Scan for the cell matching the given text and deliver its [x, y] coordinate at center. 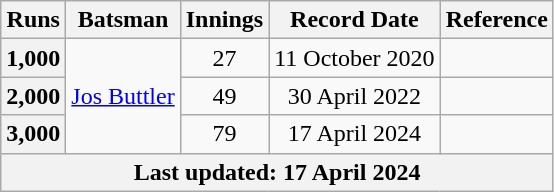
Record Date [354, 20]
49 [224, 96]
30 April 2022 [354, 96]
1,000 [34, 58]
79 [224, 134]
Reference [496, 20]
Runs [34, 20]
Last updated: 17 April 2024 [278, 172]
Batsman [123, 20]
17 April 2024 [354, 134]
Jos Buttler [123, 96]
2,000 [34, 96]
Innings [224, 20]
3,000 [34, 134]
27 [224, 58]
11 October 2020 [354, 58]
